Search for the cell housing the specified text and yield its (x, y) center coordinate. 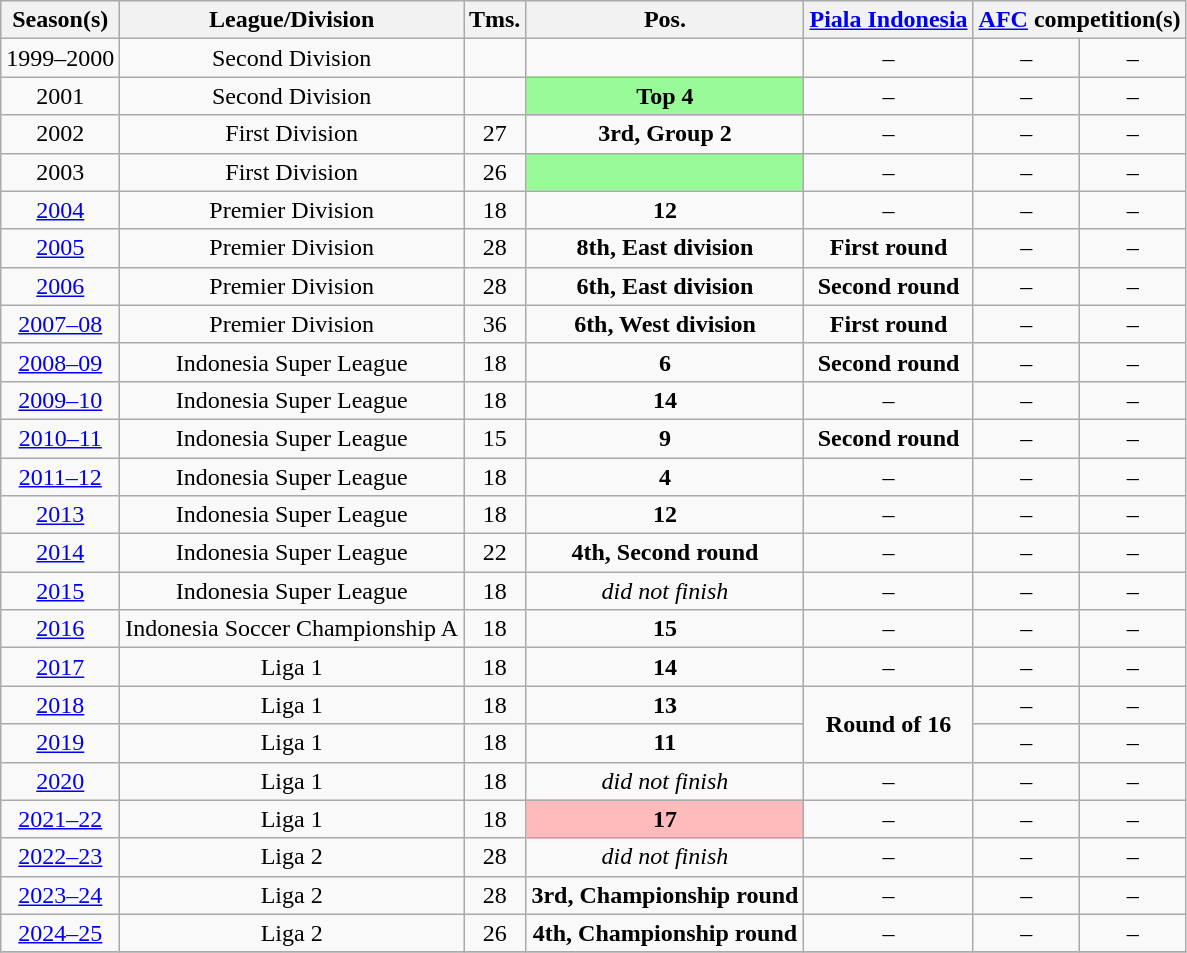
2018 (60, 705)
Indonesia Soccer Championship A (292, 629)
2022–23 (60, 857)
2016 (60, 629)
3rd, Group 2 (665, 134)
2002 (60, 134)
4th, Championship round (665, 933)
17 (665, 819)
Round of 16 (888, 724)
2024–25 (60, 933)
2001 (60, 96)
2015 (60, 591)
11 (665, 743)
2014 (60, 553)
2021–22 (60, 819)
4th, Second round (665, 553)
2006 (60, 286)
8th, East division (665, 248)
Season(s) (60, 20)
36 (495, 324)
Pos. (665, 20)
2019 (60, 743)
9 (665, 438)
6th, West division (665, 324)
AFC competition(s) (1080, 20)
League/Division (292, 20)
Top 4 (665, 96)
2020 (60, 781)
2003 (60, 172)
2017 (60, 667)
6 (665, 362)
6th, East division (665, 286)
2008–09 (60, 362)
2011–12 (60, 477)
2005 (60, 248)
2023–24 (60, 895)
4 (665, 477)
Piala Indonesia (888, 20)
27 (495, 134)
3rd, Championship round (665, 895)
2010–11 (60, 438)
Tms. (495, 20)
13 (665, 705)
2009–10 (60, 400)
2007–08 (60, 324)
2013 (60, 515)
2004 (60, 210)
22 (495, 553)
1999–2000 (60, 58)
